Pinpoint the cell where the given text exists, returning its [x, y] midpoint coordinate. 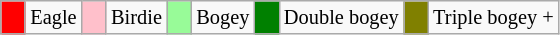
Double bogey [342, 17]
Birdie [136, 17]
Bogey [222, 17]
Triple bogey + [493, 17]
Eagle [53, 17]
